Locate the cell with the specified text and output its (x, y) center coordinate. 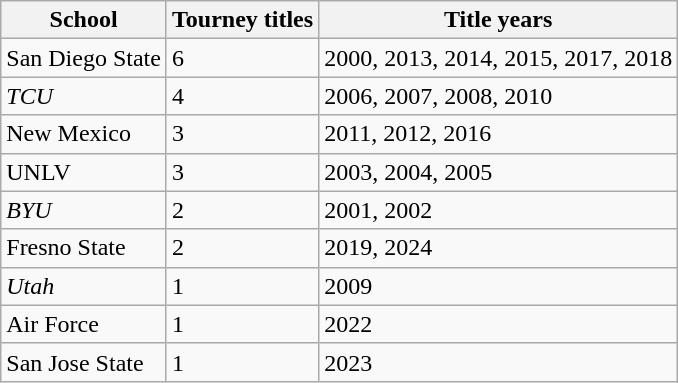
San Jose State (84, 362)
2023 (498, 362)
4 (242, 96)
UNLV (84, 172)
2009 (498, 286)
2003, 2004, 2005 (498, 172)
Utah (84, 286)
2001, 2002 (498, 210)
Air Force (84, 324)
School (84, 20)
2019, 2024 (498, 248)
2006, 2007, 2008, 2010 (498, 96)
New Mexico (84, 134)
2022 (498, 324)
Tourney titles (242, 20)
San Diego State (84, 58)
Fresno State (84, 248)
2011, 2012, 2016 (498, 134)
2000, 2013, 2014, 2015, 2017, 2018 (498, 58)
TCU (84, 96)
BYU (84, 210)
6 (242, 58)
Title years (498, 20)
